Return the [x, y] coordinate for the center point of the cell that contains the specified text.  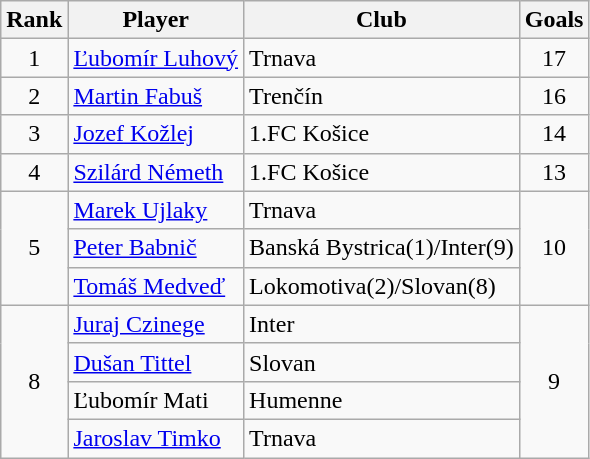
5 [34, 248]
8 [34, 381]
Martin Fabuš [156, 96]
Slovan [382, 362]
Player [156, 20]
Lokomotiva(2)/Slovan(8) [382, 286]
9 [554, 381]
17 [554, 58]
3 [34, 134]
13 [554, 172]
Marek Ujlaky [156, 210]
Ľubomír Mati [156, 400]
16 [554, 96]
Jaroslav Timko [156, 438]
Szilárd Németh [156, 172]
Juraj Czinege [156, 324]
10 [554, 248]
Rank [34, 20]
Trenčín [382, 96]
Inter [382, 324]
1 [34, 58]
Dušan Tittel [156, 362]
Humenne [382, 400]
Jozef Kožlej [156, 134]
Tomáš Medveď [156, 286]
4 [34, 172]
Goals [554, 20]
Ľubomír Luhový [156, 58]
Peter Babnič [156, 248]
14 [554, 134]
Banská Bystrica(1)/Inter(9) [382, 248]
Club [382, 20]
2 [34, 96]
